Output the (x, y) coordinate of the center of the cell containing the given text.  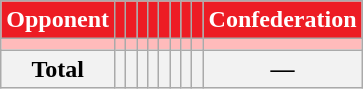
Total (58, 69)
Opponent (58, 20)
— (282, 69)
Confederation (282, 20)
